Scan for the cell matching the given text and deliver its (X, Y) coordinate at center. 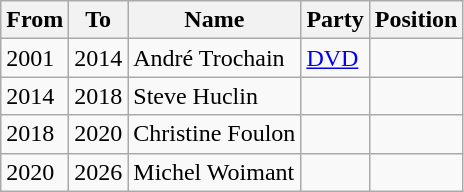
2026 (98, 172)
Position (416, 20)
Christine Foulon (214, 134)
Party (335, 20)
2001 (35, 58)
Michel Woimant (214, 172)
Name (214, 20)
André Trochain (214, 58)
From (35, 20)
To (98, 20)
DVD (335, 58)
Steve Huclin (214, 96)
